From the cell containing the given text, extract its center point as (X, Y) coordinate. 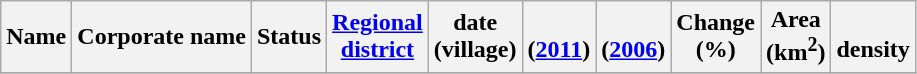
density (873, 37)
Corporate name (162, 37)
(2011) (559, 37)
Regionaldistrict (378, 37)
date(village) (475, 37)
Status (288, 37)
(2006) (634, 37)
Name (36, 37)
Area(km2) (796, 37)
Change(%) (716, 37)
